Scan for the cell matching the given text and deliver its (X, Y) coordinate at center. 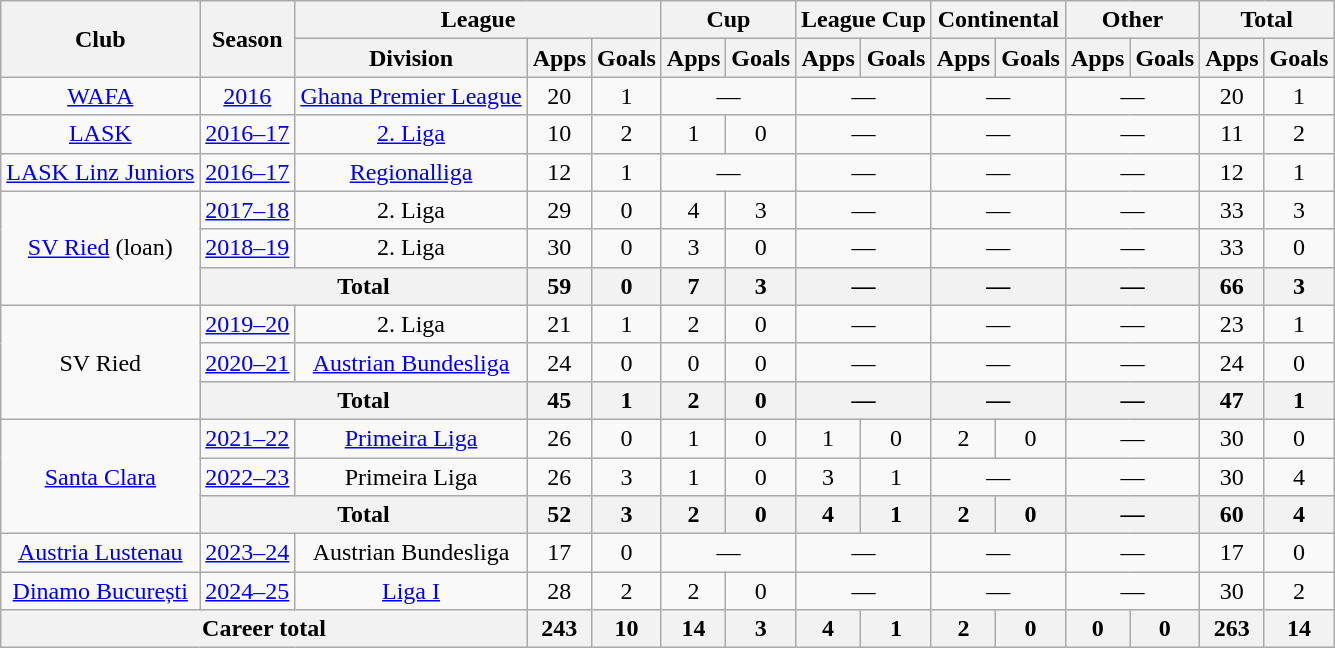
52 (559, 515)
Regionalliga (411, 172)
Club (100, 39)
2020–21 (248, 362)
Dinamo București (100, 591)
Other (1132, 20)
League (478, 20)
243 (559, 629)
Ghana Premier League (411, 96)
60 (1232, 515)
2018–19 (248, 248)
7 (693, 286)
Santa Clara (100, 476)
28 (559, 591)
263 (1232, 629)
Season (248, 39)
11 (1232, 134)
45 (559, 400)
Cup (728, 20)
League Cup (864, 20)
23 (1232, 324)
2019–20 (248, 324)
21 (559, 324)
2021–22 (248, 438)
Liga I (411, 591)
2023–24 (248, 553)
2024–25 (248, 591)
Career total (264, 629)
2017–18 (248, 210)
Austria Lustenau (100, 553)
59 (559, 286)
29 (559, 210)
2016 (248, 96)
2022–23 (248, 477)
Division (411, 58)
LASK (100, 134)
Continental (998, 20)
66 (1232, 286)
SV Ried (100, 362)
WAFA (100, 96)
LASK Linz Juniors (100, 172)
47 (1232, 400)
SV Ried (loan) (100, 248)
